Scan for the cell matching the given text and deliver its [x, y] coordinate at center. 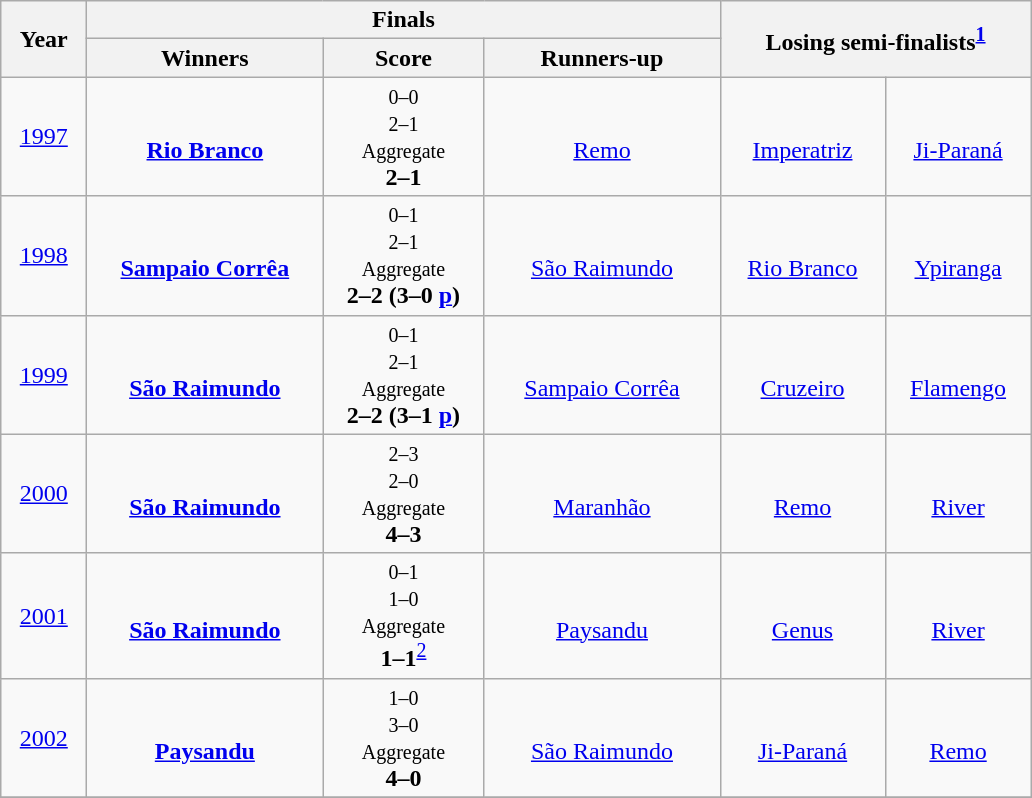
1998 [44, 256]
Runners-up [602, 58]
Imperatriz [802, 136]
Ypiranga [958, 256]
Winners [205, 58]
Genus [802, 616]
0–02–1Aggregate2–1 [404, 136]
Cruzeiro [802, 374]
2001 [44, 616]
2000 [44, 494]
Flamengo [958, 374]
1999 [44, 374]
2–32–0Aggregate4–3 [404, 494]
Maranhão [602, 494]
0–12–1Aggregate2–2 (3–0 p) [404, 256]
1997 [44, 136]
Losing semi-finalists1 [876, 39]
Score [404, 58]
0–12–1Aggregate2–2 (3–1 p) [404, 374]
1–03–0Aggregate4–0 [404, 738]
2002 [44, 738]
Year [44, 39]
0–11–0Aggregate1–12 [404, 616]
Finals [404, 20]
